Provide the (X, Y) coordinate of the cell's center where the given text is located.  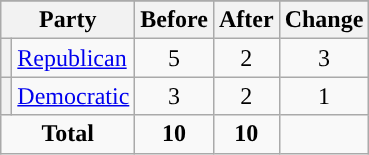
5 (174, 58)
Party (68, 20)
Democratic (74, 96)
Before (174, 20)
1 (324, 96)
Change (324, 20)
Total (68, 134)
Republican (74, 58)
After (246, 20)
